Return the [x, y] coordinate for the center point of the cell that contains the specified text.  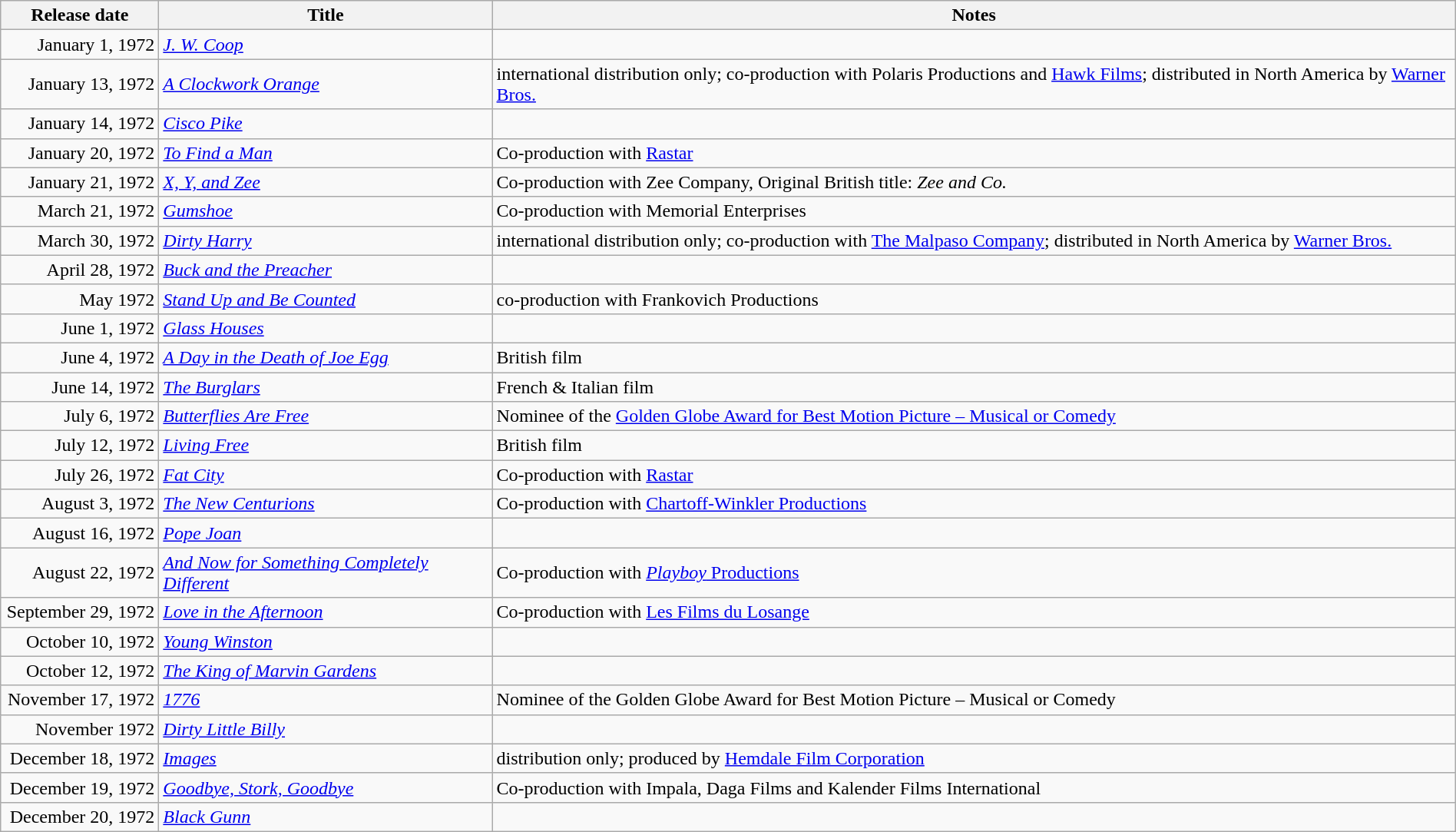
Co-production with Memorial Enterprises [974, 211]
Co-production with Les Films du Losange [974, 612]
March 30, 1972 [80, 240]
international distribution only; co-production with The Malpaso Company; distributed in North America by Warner Bros. [974, 240]
Release date [80, 15]
Gumshoe [326, 211]
January 13, 1972 [80, 85]
November 1972 [80, 729]
July 26, 1972 [80, 475]
co-production with Frankovich Productions [974, 299]
distribution only; produced by Hemdale Film Corporation [974, 758]
Living Free [326, 446]
December 19, 1972 [80, 787]
July 12, 1972 [80, 446]
Co-production with Zee Company, Original British title: Zee and Co. [974, 182]
April 28, 1972 [80, 270]
December 18, 1972 [80, 758]
The King of Marvin Gardens [326, 671]
Notes [974, 15]
Butterflies Are Free [326, 416]
Co-production with Playboy Productions [974, 573]
January 1, 1972 [80, 45]
Co-production with Impala, Daga Films and Kalender Films International [974, 787]
international distribution only; co-production with Polaris Productions and Hawk Films; distributed in North America by Warner Bros. [974, 85]
X, Y, and Zee [326, 182]
Black Gunn [326, 817]
1776 [326, 700]
October 12, 1972 [80, 671]
March 21, 1972 [80, 211]
August 16, 1972 [80, 533]
July 6, 1972 [80, 416]
Young Winston [326, 641]
A Day in the Death of Joe Egg [326, 357]
September 29, 1972 [80, 612]
Cisco Pike [326, 124]
August 22, 1972 [80, 573]
And Now for Something Completely Different [326, 573]
August 3, 1972 [80, 504]
Glass Houses [326, 328]
January 21, 1972 [80, 182]
Dirty Little Billy [326, 729]
November 17, 1972 [80, 700]
June 14, 1972 [80, 386]
January 20, 1972 [80, 153]
May 1972 [80, 299]
January 14, 1972 [80, 124]
Title [326, 15]
J. W. Coop [326, 45]
A Clockwork Orange [326, 85]
To Find a Man [326, 153]
Fat City [326, 475]
Images [326, 758]
French & Italian film [974, 386]
October 10, 1972 [80, 641]
The New Centurions [326, 504]
Dirty Harry [326, 240]
Buck and the Preacher [326, 270]
Love in the Afternoon [326, 612]
June 1, 1972 [80, 328]
Pope Joan [326, 533]
June 4, 1972 [80, 357]
Stand Up and Be Counted [326, 299]
The Burglars [326, 386]
December 20, 1972 [80, 817]
Goodbye, Stork, Goodbye [326, 787]
Co-production with Chartoff-Winkler Productions [974, 504]
